Search for the cell housing the specified text and yield its [x, y] center coordinate. 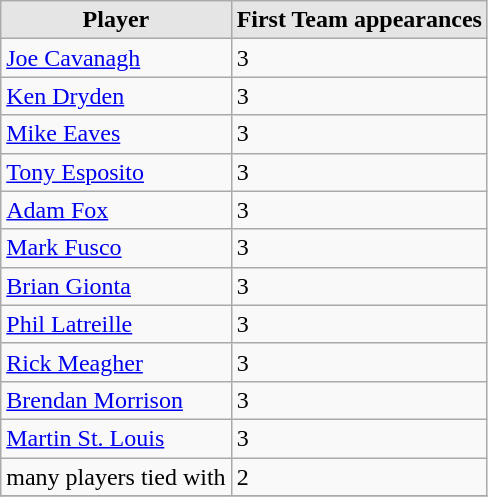
many players tied with [116, 477]
2 [359, 477]
Joe Cavanagh [116, 58]
First Team appearances [359, 20]
Rick Meagher [116, 362]
Brendan Morrison [116, 400]
Tony Esposito [116, 172]
Martin St. Louis [116, 438]
Adam Fox [116, 210]
Mark Fusco [116, 248]
Player [116, 20]
Brian Gionta [116, 286]
Phil Latreille [116, 324]
Ken Dryden [116, 96]
Mike Eaves [116, 134]
